Provide the [X, Y] coordinate of the cell's center where the given text is located.  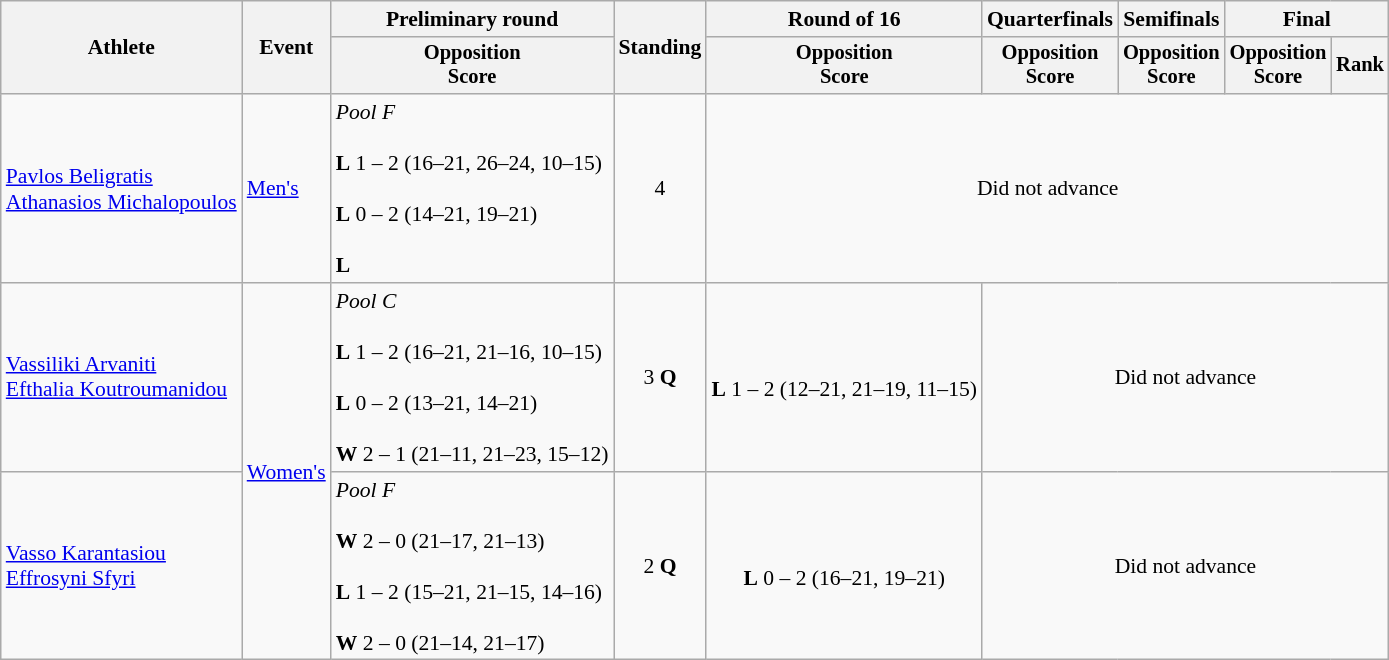
Pool FL 1 – 2 (16–21, 26–24, 10–15)L 0 – 2 (14–21, 19–21)L [472, 188]
Standing [660, 48]
Preliminary round [472, 19]
Pool CL 1 – 2 (16–21, 21–16, 10–15)L 0 – 2 (13–21, 14–21)W 2 – 1 (21–11, 21–23, 15–12) [472, 378]
Athlete [122, 48]
Event [286, 48]
Final [1307, 19]
L 1 – 2 (12–21, 21–19, 11–15) [844, 378]
Vassiliki ArvanitiEfthalia Koutroumanidou [122, 378]
4 [660, 188]
Women's [286, 472]
Pavlos BeligratisAthanasios Michalopoulos [122, 188]
Quarterfinals [1050, 19]
Semifinals [1172, 19]
Rank [1360, 66]
Men's [286, 188]
3 Q [660, 378]
Round of 16 [844, 19]
